From the cell containing the given text, extract its center point as [x, y] coordinate. 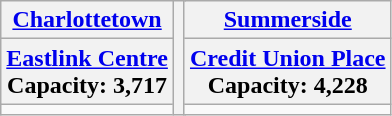
Charlottetown [88, 20]
Eastlink CentreCapacity: 3,717 [88, 72]
Summerside [288, 20]
Credit Union PlaceCapacity: 4,228 [288, 72]
